Identify which cell holds the provided text, then report its (x, y) central coordinate. 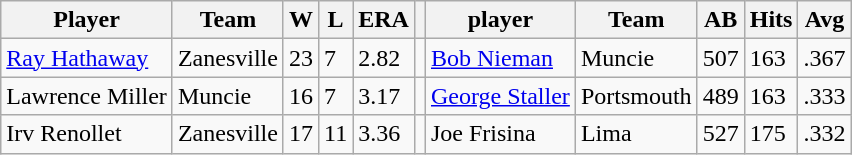
16 (300, 96)
Bob Nieman (500, 58)
507 (720, 58)
3.36 (384, 134)
Avg (824, 20)
L (335, 20)
.333 (824, 96)
489 (720, 96)
W (300, 20)
23 (300, 58)
AB (720, 20)
527 (720, 134)
ERA (384, 20)
Portsmouth (636, 96)
Lawrence Miller (87, 96)
Joe Frisina (500, 134)
Hits (771, 20)
2.82 (384, 58)
17 (300, 134)
Irv Renollet (87, 134)
George Staller (500, 96)
Player (87, 20)
11 (335, 134)
Lima (636, 134)
3.17 (384, 96)
Ray Hathaway (87, 58)
.367 (824, 58)
175 (771, 134)
.332 (824, 134)
player (500, 20)
